Output the [x, y] coordinate of the center of the cell containing the given text.  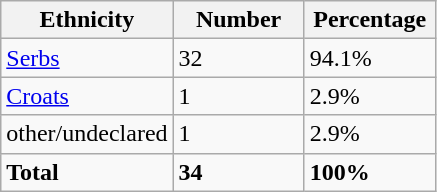
Serbs [87, 58]
other/undeclared [87, 134]
Ethnicity [87, 20]
32 [238, 58]
100% [370, 172]
94.1% [370, 58]
Percentage [370, 20]
Croats [87, 96]
Number [238, 20]
Total [87, 172]
34 [238, 172]
